Locate the cell with the specified text and output its [x, y] center coordinate. 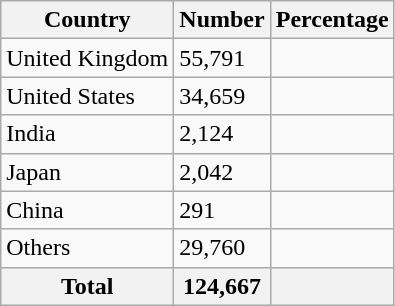
2,042 [222, 172]
Number [222, 20]
India [88, 134]
124,667 [222, 286]
Total [88, 286]
34,659 [222, 96]
2,124 [222, 134]
291 [222, 210]
Country [88, 20]
Percentage [332, 20]
55,791 [222, 58]
29,760 [222, 248]
Japan [88, 172]
China [88, 210]
United States [88, 96]
Others [88, 248]
United Kingdom [88, 58]
